Determine the [x, y] coordinate at the center of the cell enclosing the given text.  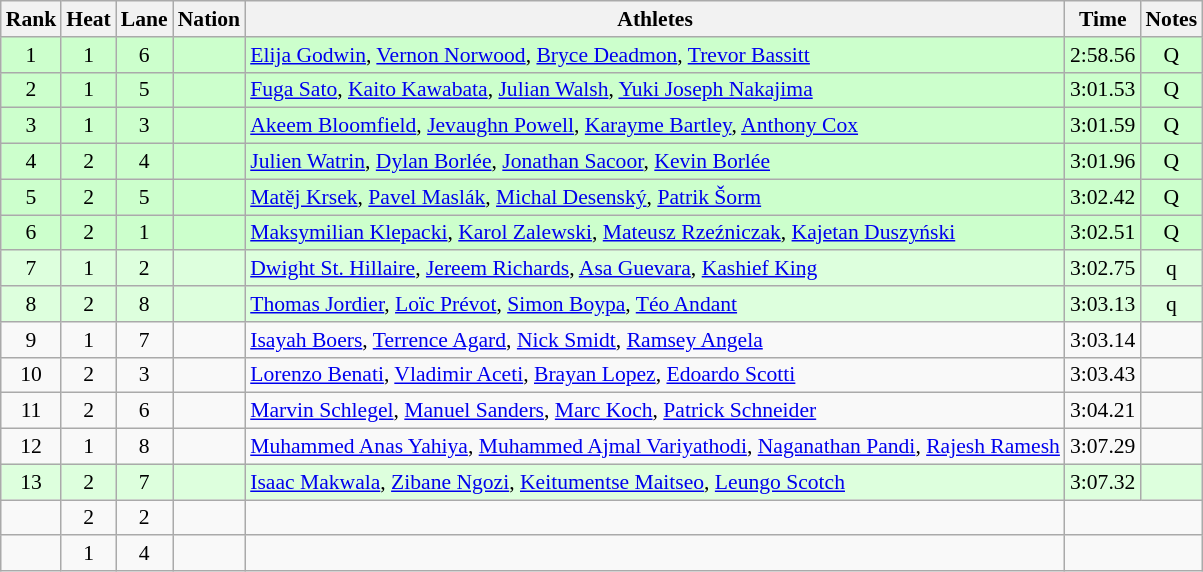
Elija Godwin, Vernon Norwood, Bryce Deadmon, Trevor Bassitt [655, 55]
Athletes [655, 19]
3:02.51 [1102, 233]
Lorenzo Benati, Vladimir Aceti, Brayan Lopez, Edoardo Scotti [655, 375]
Muhammed Anas Yahiya, Muhammed Ajmal Variyathodi, Naganathan Pandi, Rajesh Ramesh [655, 447]
Notes [1171, 19]
13 [32, 482]
3:02.42 [1102, 197]
Isaac Makwala, Zibane Ngozi, Keitumentse Maitseo, Leungo Scotch [655, 482]
10 [32, 375]
Marvin Schlegel, Manuel Sanders, Marc Koch, Patrick Schneider [655, 411]
3:03.14 [1102, 340]
Matěj Krsek, Pavel Maslák, Michal Desenský, Patrik Šorm [655, 197]
Maksymilian Klepacki, Karol Zalewski, Mateusz Rzeźniczak, Kajetan Duszyński [655, 233]
Lane [144, 19]
Dwight St. Hillaire, Jereem Richards, Asa Guevara, Kashief King [655, 269]
3:02.75 [1102, 269]
9 [32, 340]
Thomas Jordier, Loïc Prévot, Simon Boypa, Téo Andant [655, 304]
3:07.32 [1102, 482]
Heat [88, 19]
Julien Watrin, Dylan Borlée, Jonathan Sacoor, Kevin Borlée [655, 162]
Rank [32, 19]
Akeem Bloomfield, Jevaughn Powell, Karayme Bartley, Anthony Cox [655, 126]
3:01.53 [1102, 90]
3:04.21 [1102, 411]
Isayah Boers, Terrence Agard, Nick Smidt, Ramsey Angela [655, 340]
Fuga Sato, Kaito Kawabata, Julian Walsh, Yuki Joseph Nakajima [655, 90]
Time [1102, 19]
3:07.29 [1102, 447]
3:03.43 [1102, 375]
12 [32, 447]
3:03.13 [1102, 304]
Nation [209, 19]
3:01.96 [1102, 162]
11 [32, 411]
3:01.59 [1102, 126]
2:58.56 [1102, 55]
